Detect which cell encompasses the target text, then output its [X, Y] center coordinate. 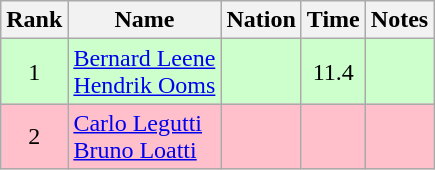
Carlo LeguttiBruno Loatti [144, 136]
Rank [34, 20]
Name [144, 20]
1 [34, 72]
Time [333, 20]
Nation [261, 20]
2 [34, 136]
Bernard LeeneHendrik Ooms [144, 72]
11.4 [333, 72]
Notes [399, 20]
